Search for the cell housing the specified text and yield its [x, y] center coordinate. 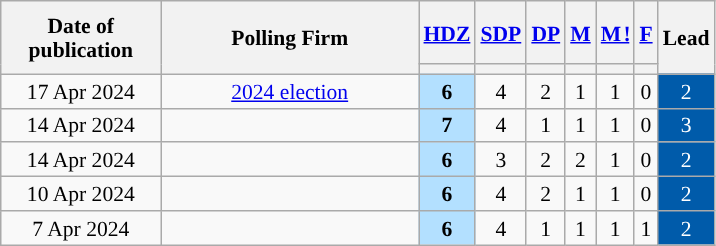
Lead [686, 38]
SDP [500, 32]
M ! [616, 32]
17 Apr 2024 [81, 91]
7 Apr 2024 [81, 228]
M [580, 32]
DP [546, 32]
Date of publication [81, 38]
10 Apr 2024 [81, 194]
Polling Firm [290, 38]
2024 election [290, 91]
HDZ [446, 32]
7 [446, 125]
F [646, 32]
